Locate the cell with the specified text and output its (X, Y) center coordinate. 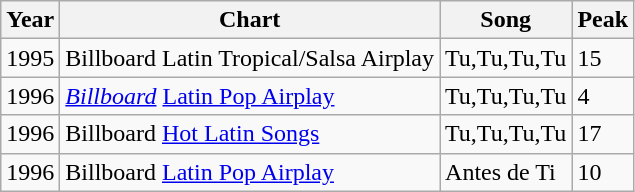
Song (506, 20)
Year (30, 20)
17 (603, 134)
15 (603, 58)
Billboard Hot Latin Songs (250, 134)
Chart (250, 20)
4 (603, 96)
10 (603, 172)
Antes de Ti (506, 172)
1995 (30, 58)
Billboard Latin Tropical/Salsa Airplay (250, 58)
Peak (603, 20)
